Return the [X, Y] coordinate for the center point of the cell that contains the specified text.  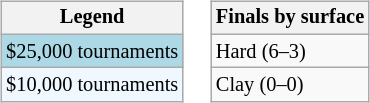
Hard (6–3) [290, 51]
Legend [92, 18]
$10,000 tournaments [92, 85]
Clay (0–0) [290, 85]
$25,000 tournaments [92, 51]
Finals by surface [290, 18]
